Return [X, Y] of the center of cell containing provided text 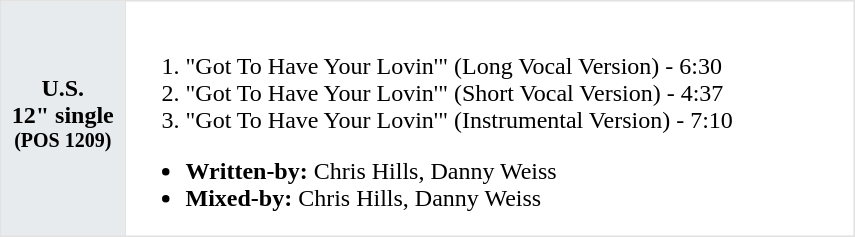
U.S.12" single(POS 1209) [63, 119]
